Pinpoint the cell where the given text exists, returning its [x, y] midpoint coordinate. 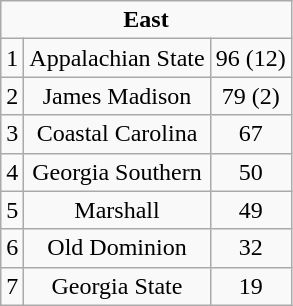
Georgia State [117, 286]
96 (12) [250, 58]
4 [12, 172]
1 [12, 58]
Appalachian State [117, 58]
32 [250, 248]
Marshall [117, 210]
19 [250, 286]
5 [12, 210]
Georgia Southern [117, 172]
East [146, 20]
James Madison [117, 96]
49 [250, 210]
2 [12, 96]
79 (2) [250, 96]
50 [250, 172]
7 [12, 286]
Coastal Carolina [117, 134]
Old Dominion [117, 248]
67 [250, 134]
3 [12, 134]
6 [12, 248]
